Scan for the cell matching the given text and deliver its (x, y) coordinate at center. 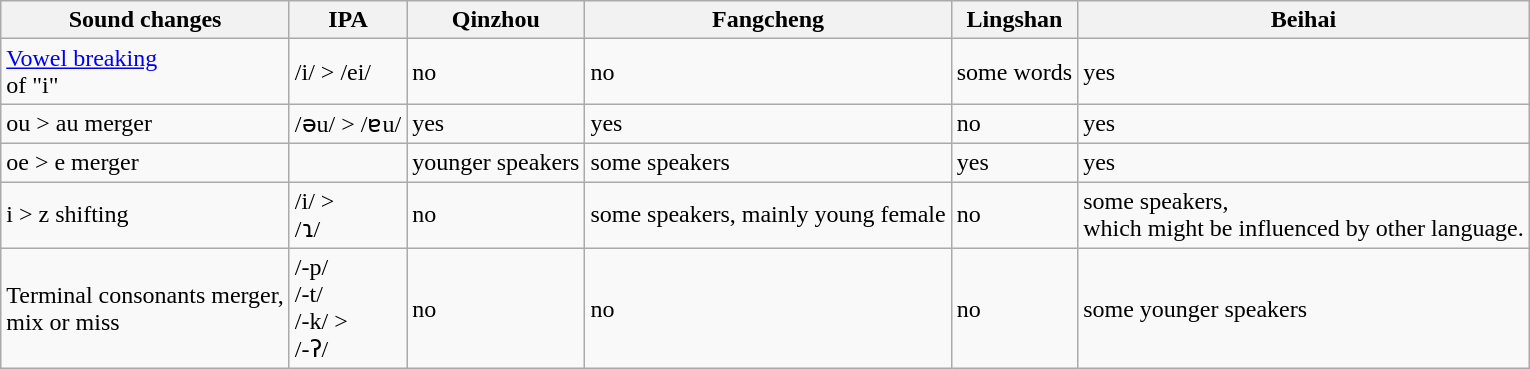
Fangcheng (768, 20)
Qinzhou (496, 20)
some speakers,which might be influenced by other language. (1304, 216)
ou > au merger (146, 124)
Vowel breakingof "i" (146, 72)
some younger speakers (1304, 308)
some speakers (768, 162)
IPA (348, 20)
Beihai (1304, 20)
some words (1014, 72)
Terminal consonants merger,mix or miss (146, 308)
/ǝu/ > /ɐu/ (348, 124)
i > z shifting (146, 216)
Lingshan (1014, 20)
/-p//-t//-k/ >/-ʔ/ (348, 308)
oe > e merger (146, 162)
Sound changes (146, 20)
/i/ > /ei/ (348, 72)
some speakers, mainly young female (768, 216)
/i/ >/ɿ/ (348, 216)
younger speakers (496, 162)
